Detect which cell encompasses the target text, then output its [X, Y] center coordinate. 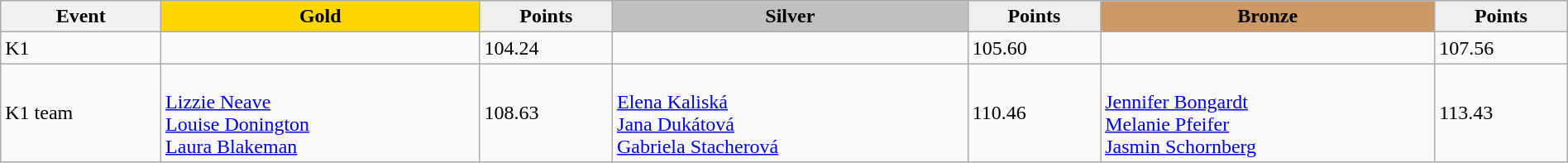
K1 [81, 48]
Lizzie NeaveLouise DoningtonLaura Blakeman [321, 113]
Jennifer BongardtMelanie PfeiferJasmin Schornberg [1268, 113]
K1 team [81, 113]
110.46 [1034, 113]
104.24 [546, 48]
105.60 [1034, 48]
107.56 [1502, 48]
Event [81, 17]
Silver [791, 17]
113.43 [1502, 113]
Bronze [1268, 17]
Gold [321, 17]
108.63 [546, 113]
Elena KaliskáJana DukátováGabriela Stacherová [791, 113]
